Provide the (x, y) coordinate of the cell's center where the given text is located.  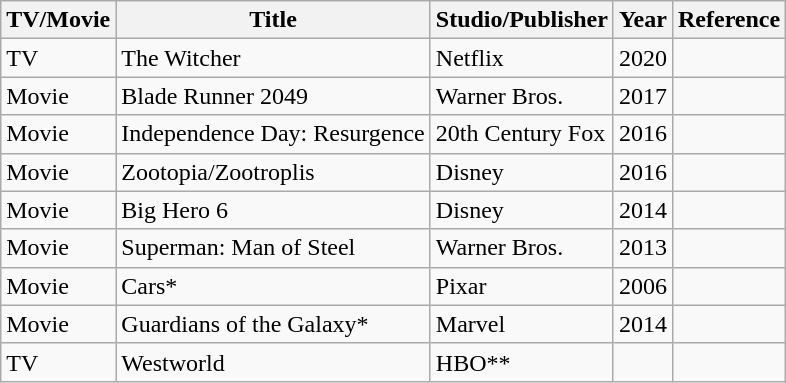
2020 (642, 58)
Independence Day: Resurgence (273, 134)
Year (642, 20)
Netflix (522, 58)
Blade Runner 2049 (273, 96)
2017 (642, 96)
Studio/Publisher (522, 20)
2006 (642, 286)
HBO** (522, 362)
Title (273, 20)
Big Hero 6 (273, 210)
Pixar (522, 286)
Superman: Man of Steel (273, 248)
20th Century Fox (522, 134)
The Witcher (273, 58)
Cars* (273, 286)
Reference (728, 20)
TV/Movie (58, 20)
Guardians of the Galaxy* (273, 324)
Zootopia/Zootroplis (273, 172)
Marvel (522, 324)
2013 (642, 248)
Westworld (273, 362)
